Provide the (x, y) coordinate of the cell's center where the given text is located.  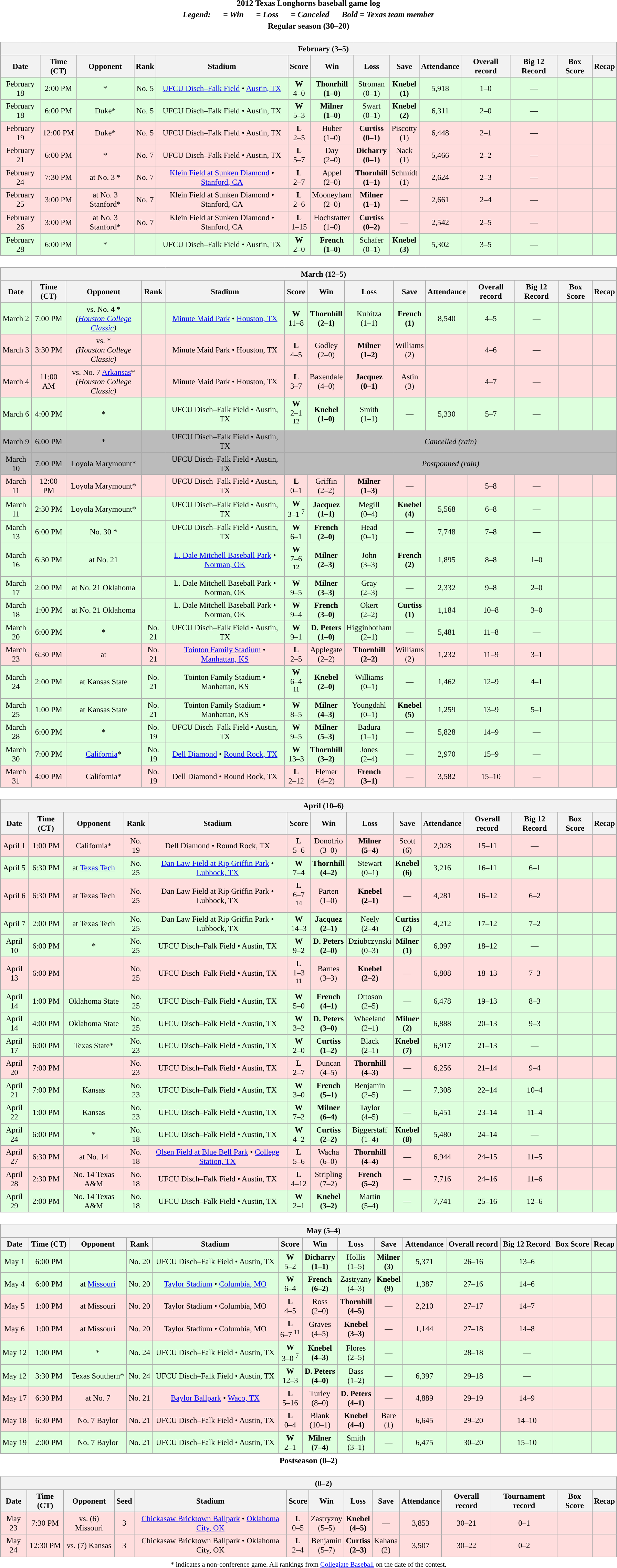
16–12 (488, 895)
No. 30 * (103, 532)
Black(2–1) (370, 1045)
L4–12 (299, 1179)
L2–6 (299, 200)
0–2 (524, 1546)
27–16 (473, 1284)
5,828 (447, 732)
Appel(2–0) (332, 178)
6,311 (440, 111)
March 6 (16, 414)
L0–4 (291, 1420)
Wacha(6–0) (328, 1157)
19–13 (488, 1001)
Knebel(1–0) (326, 414)
French(4–1) (328, 1001)
12–6 (534, 1201)
6,917 (442, 1045)
Head(0–1) (369, 532)
April 24 (14, 1135)
L3–7 (296, 381)
4–5 (491, 318)
February (3–5) (308, 49)
vs. *(Houston College Classic) (103, 350)
Curtiss(2) (407, 923)
Duncan(4–5) (328, 1068)
8,540 (447, 318)
6,448 (440, 133)
Thornhill(4–5) (356, 1306)
Griffin(2–2) (326, 486)
W7–2 (299, 1112)
30–21 (467, 1524)
W8–5 (296, 710)
May 19 (14, 1443)
Postponned (rain) (450, 464)
2,970 (447, 754)
5,466 (440, 155)
Flemer(4–2) (326, 777)
D. Peters(2–0) (328, 945)
Curtiss(1) (410, 610)
Dicharry(1–1) (320, 1262)
Milner(1–3) (369, 486)
Jacquez(2–1) (328, 923)
Piscotty(1) (404, 133)
4,889 (424, 1398)
Milner(4–3) (326, 710)
W9–4 (296, 610)
Tournament record (524, 1501)
March 10 (16, 464)
Knebel(6) (407, 868)
8–8 (491, 560)
Donofrio(3–0) (328, 846)
6,944 (442, 1157)
March 16 (16, 560)
Knebel(9) (388, 1284)
March 2 (16, 318)
6,478 (442, 1001)
Higginbotham(2–1) (369, 632)
3,853 (421, 1524)
Milner(5–4) (370, 846)
Curtiss(1–2) (328, 1045)
5,918 (440, 88)
May 6 (14, 1329)
Knebel(4–4) (356, 1420)
French(3–0) (326, 610)
French(5–1) (328, 1090)
7,741 (442, 1201)
Milner(6–4) (328, 1112)
Jones(2–4) (369, 754)
29–19 (473, 1398)
6–2 (534, 895)
Zastryzny(4–3) (356, 1284)
Knebel(2–1) (370, 895)
W6–4 (291, 1284)
10–4 (534, 1090)
at No. 7 (98, 1398)
11–9 (491, 654)
May 24 (14, 1546)
Badura(1–1) (369, 732)
Knebel(1) (404, 88)
John(3–3) (369, 560)
1,144 (424, 1329)
0–1 (524, 1524)
April 21 (14, 1090)
February 26 (21, 222)
March 9 (16, 442)
April 27 (14, 1157)
21–13 (488, 1045)
14–8 (527, 1329)
Knebel(7) (407, 1045)
April (10–6) (308, 806)
Knebel(8) (407, 1135)
Seed (124, 1501)
3–5 (486, 245)
2,028 (442, 846)
Olsen Field at Blue Bell Park • College Station, TX (218, 1157)
23–14 (488, 1112)
17–12 (488, 923)
29–18 (473, 1376)
W4–2 (299, 1135)
February 24 (21, 178)
29–20 (473, 1420)
6,397 (424, 1376)
W2–1 12 (296, 414)
24–16 (488, 1179)
Ottoson(2–5) (370, 1001)
18–12 (488, 945)
Knebel(3–3) (356, 1329)
Texas Southern* (98, 1376)
12:30 PM (45, 1546)
14–10 (527, 1420)
3–1 (536, 654)
Dicharry(0–1) (372, 155)
Thornhill(1–1) (372, 178)
Neely(2–4) (370, 923)
March 24 (16, 682)
16–11 (488, 868)
May 1 (14, 1262)
W3–2 (299, 1023)
Stroman(0–1) (372, 88)
Mooneyham(2–0) (332, 200)
5,481 (447, 632)
Jacquez(0–1) (369, 381)
W3–0 (299, 1090)
Thornhill(2–2) (369, 654)
Schafer(0–1) (372, 245)
14–7 (527, 1306)
L5–7 (299, 155)
Texas State* (94, 1045)
30–20 (473, 1443)
Knebel(3–2) (328, 1201)
March 18 (16, 610)
L2–4 (298, 1546)
March 4 (16, 381)
Cancelled (rain) (450, 442)
Knebel(2) (404, 111)
Knebel(2–0) (326, 682)
May 18 (14, 1420)
February 25 (21, 200)
Milner(7–4) (320, 1443)
April 7 (14, 923)
Thornhill(3–2) (326, 754)
April 17 (14, 1045)
W5–2 (291, 1262)
Bare(1) (388, 1420)
Megill(0–4) (369, 509)
April 13 (14, 973)
L2–12 (296, 777)
Thornhill(2–1) (326, 318)
L1–15 (299, 222)
L0–1 (296, 486)
vs. No. 7 Arkansas*(Houston College Classic) (103, 381)
(0–2) (308, 1484)
5,371 (424, 1262)
2,542 (440, 222)
5–1 (536, 710)
March 30 (16, 754)
April 5 (14, 868)
French(2–0) (326, 532)
4–7 (491, 381)
February 28 (21, 245)
11:00 AM (49, 381)
1,387 (424, 1284)
Curtiss(2–2) (328, 1135)
7–8 (491, 532)
1,895 (447, 560)
1,232 (447, 654)
Swart(0–1) (372, 111)
Stewart(0–1) (370, 868)
vs. (6) Missouri (89, 1524)
6,451 (442, 1112)
4,212 (442, 923)
9–8 (491, 588)
6,808 (442, 973)
W5–0 (299, 1001)
March 28 (16, 732)
6,097 (442, 945)
Knebel(5) (410, 710)
7,748 (447, 532)
30–22 (467, 1546)
Milner(1–0) (332, 111)
March 25 (16, 710)
W7–6 12 (296, 560)
6,256 (442, 1068)
D. Peters(3–0) (328, 1023)
Wheeland(2–1) (370, 1023)
Scott(6) (407, 846)
W6–4 11 (296, 682)
Barnes(3–3) (328, 973)
9–4 (534, 1068)
Milner(2–3) (326, 560)
May 23 (14, 1524)
6–1 (534, 868)
Parten(1–0) (328, 895)
1,184 (447, 610)
French(3–1) (369, 777)
2,210 (424, 1306)
March (12–5) (308, 274)
Bass(1–2) (356, 1376)
Smith(1–1) (369, 414)
April 22 (14, 1112)
May 5 (14, 1306)
Dziubczynski(0–3) (370, 945)
L6–7 14 (299, 895)
2–4 (486, 200)
4,281 (442, 895)
Godley(2–0) (326, 350)
Milner(1–1) (372, 200)
Kubitza(1–1) (369, 318)
W3–1 7 (296, 509)
L1–3 11 (299, 973)
Milner(1) (407, 945)
1,462 (447, 682)
April 29 (14, 1201)
W3–0 7 (291, 1353)
vs. (7) Kansas (89, 1546)
Astin(3) (410, 381)
Schmidt(1) (404, 178)
Day(2–0) (332, 155)
5–7 (491, 414)
March 17 (16, 588)
Knebel(2–2) (370, 973)
15–9 (491, 754)
2,332 (447, 588)
14–6 (527, 1284)
Okert(2–2) (369, 610)
7–2 (534, 923)
W11–8 (296, 318)
26–16 (473, 1262)
2,661 (440, 200)
March 23 (16, 654)
Benjamin(5–7) (326, 1546)
W13–3 (296, 754)
Milner(3) (388, 1262)
20–13 (488, 1023)
April 6 (14, 895)
Applegate(2–2) (326, 654)
D. Peters(1–0) (326, 632)
9–3 (534, 1023)
April 28 (14, 1179)
24–15 (488, 1157)
Gray(2–3) (369, 588)
Thornhill(4–2) (328, 868)
Milner(2) (407, 1023)
Flores(2–5) (356, 1353)
Baylor Ballpark • Waco, TX (215, 1398)
at No. 14 (94, 1157)
3,507 (421, 1546)
Williams(0–1) (369, 682)
Milner(1–2) (369, 350)
27–17 (473, 1306)
vs. No. 4 *(Houston College Classic) (103, 318)
6,475 (424, 1443)
Thornhill(4–3) (370, 1068)
21–14 (488, 1068)
W14–3 (299, 923)
2,624 (440, 178)
3,216 (442, 868)
French(5–2) (370, 1179)
24–14 (488, 1135)
7,716 (442, 1179)
Martin(5–4) (370, 1201)
11–8 (491, 632)
Curtiss(2–3) (358, 1546)
April 10 (14, 945)
March 31 (16, 777)
Knebel(4–3) (320, 1353)
Hollis(1–5) (356, 1262)
6–8 (491, 509)
7–3 (534, 973)
Turley(8–0) (320, 1398)
April 20 (14, 1068)
French(1–0) (332, 245)
W7–4 (299, 868)
3–0 (536, 610)
Nack(1) (404, 155)
Graves(4–5) (320, 1329)
French(1) (410, 318)
L5–16 (291, 1398)
Youngdahl(0–1) (369, 710)
11–6 (534, 1179)
2–2 (486, 155)
Huber(1–0) (332, 133)
at (103, 654)
Kahana(2) (386, 1546)
March 20 (16, 632)
April 1 (14, 846)
February 19 (21, 133)
6,888 (442, 1023)
Thonrhill(1–0) (332, 88)
February 21 (21, 155)
W4–0 (299, 88)
8–3 (534, 1001)
Blank(10–1) (320, 1420)
5–8 (491, 486)
at No. 21 (103, 560)
18–13 (488, 973)
W12–3 (291, 1376)
11–5 (534, 1157)
11–4 (534, 1112)
10–8 (491, 610)
13–9 (491, 710)
13–6 (527, 1262)
Hochstatter(1–0) (332, 222)
W5–3 (299, 111)
Taylor(4–5) (370, 1112)
French(6–2) (320, 1284)
5,302 (440, 245)
W9–2 (299, 945)
May 17 (14, 1398)
28–18 (473, 1353)
Jacquez(1–1) (326, 509)
March 13 (16, 532)
Knebel(4) (410, 509)
Milner(5–3) (326, 732)
4–6 (491, 350)
Biggerstaff(1–4) (370, 1135)
W6–1 (296, 532)
L6–7 11 (291, 1329)
Ross(2–0) (320, 1306)
5,568 (447, 509)
15–11 (488, 846)
Smith(3–1) (356, 1443)
2–3 (486, 178)
25–16 (488, 1201)
1,259 (447, 710)
12–9 (491, 682)
Baxendale(4–0) (326, 381)
W9–1 (296, 632)
D. Peters(4–1) (356, 1398)
5,330 (447, 414)
May (5–4) (308, 1231)
French(2) (410, 560)
2–5 (486, 222)
L0–5 (298, 1524)
22–14 (488, 1090)
Knebel(4–5) (358, 1524)
3,582 (447, 777)
Curtiss(0–1) (372, 133)
at No. 3 * (105, 178)
4–1 (536, 682)
Curtiss(0–2) (372, 222)
6,645 (424, 1420)
Thornhill(4–4) (370, 1157)
May 4 (14, 1284)
5,480 (442, 1135)
Milner(3–3) (326, 588)
March 3 (16, 350)
Knebel(3) (404, 245)
7,308 (442, 1090)
Zastryzny(5–5) (326, 1524)
Benjamin(2–5) (370, 1090)
27–18 (473, 1329)
Stripling(7–2) (328, 1179)
2–1 (486, 133)
D. Peters(4–0) (320, 1376)
